For the text-containing cell, return its midpoint in [X, Y] coordinate format. 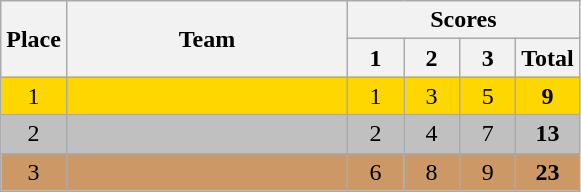
13 [548, 134]
Total [548, 58]
23 [548, 172]
8 [432, 172]
Scores [464, 20]
Place [34, 39]
6 [376, 172]
7 [488, 134]
Team [206, 39]
4 [432, 134]
5 [488, 96]
